Locate the cell with the specified text and output its [X, Y] center coordinate. 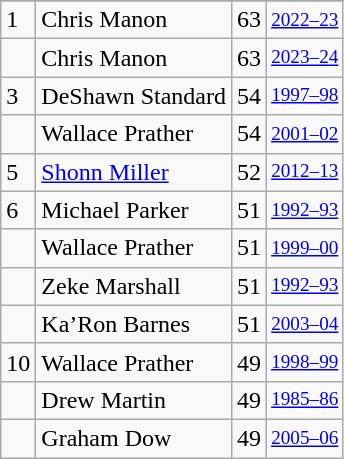
1998–99 [305, 362]
1999–00 [305, 248]
DeShawn Standard [134, 96]
Zeke Marshall [134, 286]
3 [18, 96]
2001–02 [305, 134]
2012–13 [305, 172]
Graham Dow [134, 438]
2023–24 [305, 58]
2003–04 [305, 324]
6 [18, 210]
Michael Parker [134, 210]
52 [250, 172]
2022–23 [305, 20]
1985–86 [305, 400]
1997–98 [305, 96]
5 [18, 172]
1 [18, 20]
Shonn Miller [134, 172]
10 [18, 362]
2005–06 [305, 438]
Drew Martin [134, 400]
Ka’Ron Barnes [134, 324]
